Find where the given text appears and provide that cell's center as [x, y] coordinate. 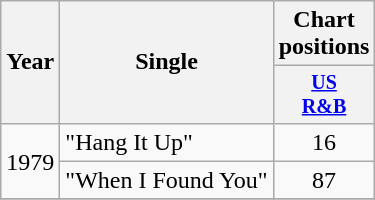
16 [324, 142]
Single [166, 62]
"When I Found You" [166, 180]
Chart positions [324, 34]
Year [30, 62]
"Hang It Up" [166, 142]
87 [324, 180]
USR&B [324, 94]
1979 [30, 161]
